Detect which cell encompasses the target text, then output its (X, Y) center coordinate. 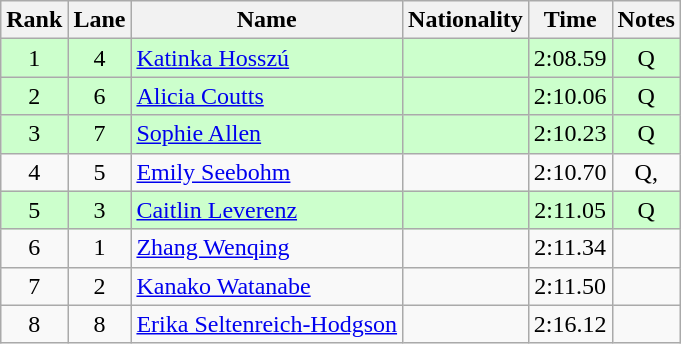
Sophie Allen (267, 134)
Name (267, 20)
Katinka Hosszú (267, 58)
Time (570, 20)
Kanako Watanabe (267, 286)
Notes (646, 20)
Emily Seebohm (267, 172)
2:10.23 (570, 134)
2:11.34 (570, 248)
Q, (646, 172)
Nationality (466, 20)
Rank (34, 20)
Caitlin Leverenz (267, 210)
Lane (100, 20)
2:11.50 (570, 286)
Alicia Coutts (267, 96)
2:08.59 (570, 58)
2:10.70 (570, 172)
2:11.05 (570, 210)
Zhang Wenqing (267, 248)
2:10.06 (570, 96)
Erika Seltenreich-Hodgson (267, 324)
2:16.12 (570, 324)
